Identify which cell holds the provided text, then report its (x, y) central coordinate. 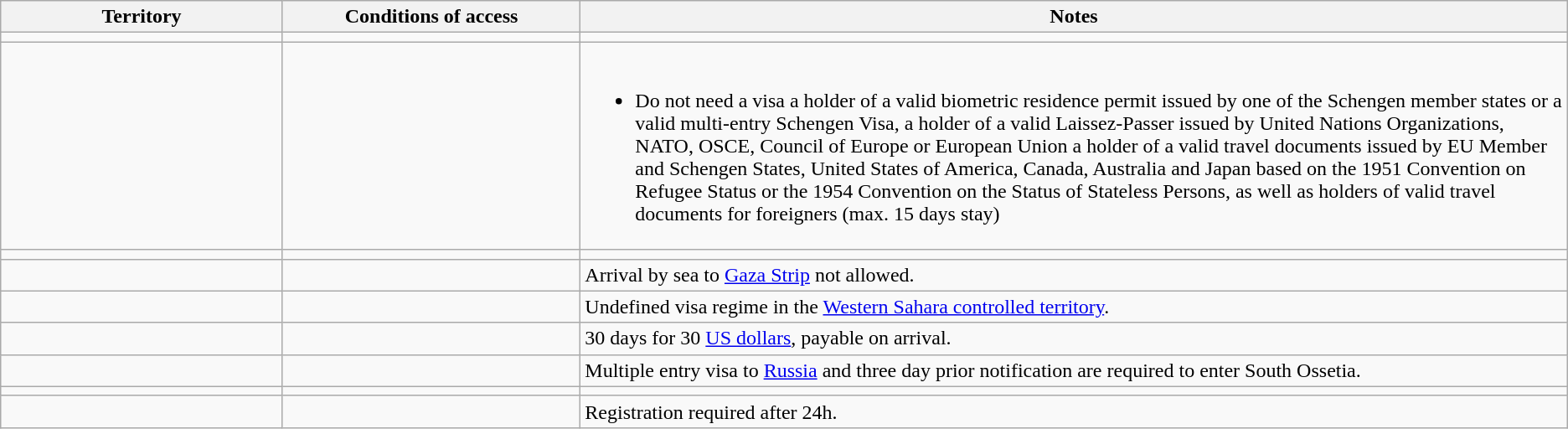
Arrival by sea to Gaza Strip not allowed. (1074, 275)
Registration required after 24h. (1074, 411)
Conditions of access (431, 17)
Notes (1074, 17)
Multiple entry visa to Russia and three day prior notification are required to enter South Ossetia. (1074, 370)
Territory (142, 17)
Undefined visa regime in the Western Sahara controlled territory. (1074, 307)
30 days for 30 US dollars, payable on arrival. (1074, 339)
